Identify which cell holds the provided text, then report its (X, Y) central coordinate. 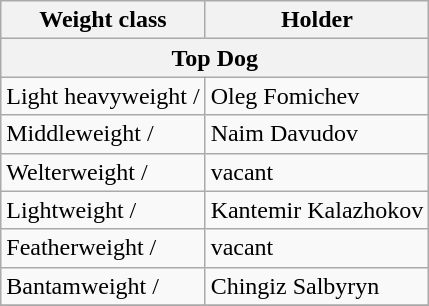
Chingiz Salbyryn (317, 286)
Naim Davudov (317, 134)
Oleg Fomichev (317, 96)
Light heavyweight / (103, 96)
Welterweight / (103, 172)
Kantemir Kalazhokov (317, 210)
Featherweight / (103, 248)
Top Dog (215, 58)
Bantamweight / (103, 286)
Holder (317, 20)
Weight class (103, 20)
Middleweight / (103, 134)
Lightweight / (103, 210)
